Return (x, y) of the center of cell containing provided text 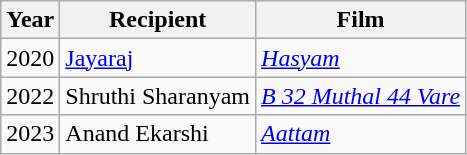
Jayaraj (158, 58)
Anand Ekarshi (158, 134)
Shruthi Sharanyam (158, 96)
Film (361, 20)
Year (30, 20)
2022 (30, 96)
Hasyam (361, 58)
2020 (30, 58)
2023 (30, 134)
Aattam (361, 134)
B 32 Muthal 44 Vare (361, 96)
Recipient (158, 20)
